Scan for the cell matching the given text and deliver its (X, Y) coordinate at center. 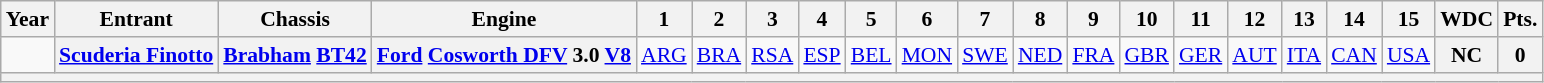
12 (1254, 19)
9 (1093, 19)
7 (985, 19)
GBR (1146, 55)
Engine (504, 19)
0 (1520, 55)
BRA (720, 55)
10 (1146, 19)
WDC (1466, 19)
ITA (1304, 55)
Pts. (1520, 19)
Entrant (136, 19)
GER (1200, 55)
Scuderia Finotto (136, 55)
RSA (772, 55)
3 (772, 19)
1 (664, 19)
CAN (1354, 55)
14 (1354, 19)
FRA (1093, 55)
NED (1040, 55)
SWE (985, 55)
11 (1200, 19)
Year (28, 19)
Ford Cosworth DFV 3.0 V8 (504, 55)
ARG (664, 55)
MON (928, 55)
AUT (1254, 55)
ESP (822, 55)
8 (1040, 19)
Chassis (294, 19)
Brabham BT42 (294, 55)
4 (822, 19)
USA (1408, 55)
13 (1304, 19)
5 (872, 19)
2 (720, 19)
6 (928, 19)
BEL (872, 55)
15 (1408, 19)
NC (1466, 55)
